Capture the cell that displays the provided text and extract its (X, Y) central coordinate. 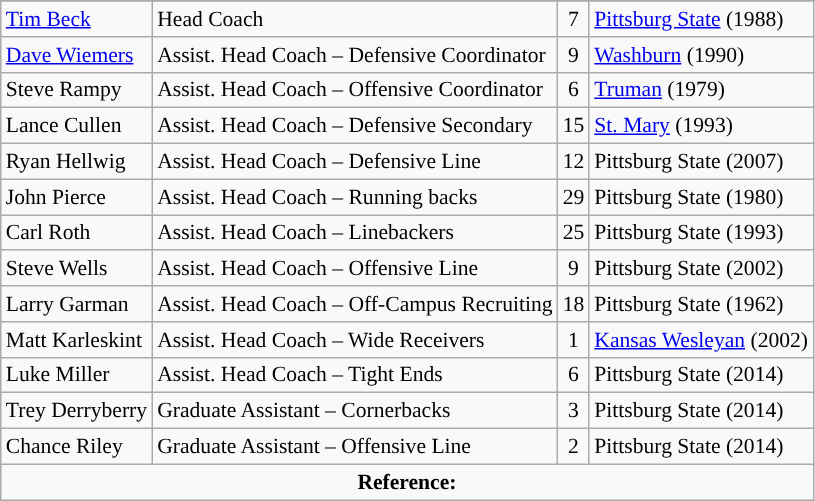
Kansas Wesleyan (2002) (701, 340)
29 (574, 197)
Pittsburg State (1988) (701, 19)
1 (574, 340)
Assist. Head Coach – Off-Campus Recruiting (354, 304)
25 (574, 233)
Larry Garman (76, 304)
Luke Miller (76, 375)
Steve Wells (76, 269)
Assist. Head Coach – Linebackers (354, 233)
Pittsburg State (2002) (701, 269)
St. Mary (1993) (701, 126)
Head Coach (354, 19)
Assist. Head Coach – Defensive Line (354, 162)
Trey Derryberry (76, 411)
Pittsburg State (1962) (701, 304)
John Pierce (76, 197)
Assist. Head Coach – Wide Receivers (354, 340)
15 (574, 126)
Pittsburg State (1993) (701, 233)
Graduate Assistant – Offensive Line (354, 447)
Graduate Assistant – Cornerbacks (354, 411)
Carl Roth (76, 233)
Assist. Head Coach – Defensive Secondary (354, 126)
Assist. Head Coach – Running backs (354, 197)
Matt Karleskint (76, 340)
Pittsburg State (1980) (701, 197)
Lance Cullen (76, 126)
Ryan Hellwig (76, 162)
12 (574, 162)
Reference: (407, 482)
Assist. Head Coach – Offensive Coordinator (354, 90)
Washburn (1990) (701, 55)
Pittsburg State (2007) (701, 162)
7 (574, 19)
2 (574, 447)
Dave Wiemers (76, 55)
Steve Rampy (76, 90)
Assist. Head Coach – Tight Ends (354, 375)
Tim Beck (76, 19)
Truman (1979) (701, 90)
18 (574, 304)
3 (574, 411)
Chance Riley (76, 447)
Assist. Head Coach – Offensive Line (354, 269)
Assist. Head Coach – Defensive Coordinator (354, 55)
